Determine the [X, Y] coordinate at the center of the cell enclosing the given text.  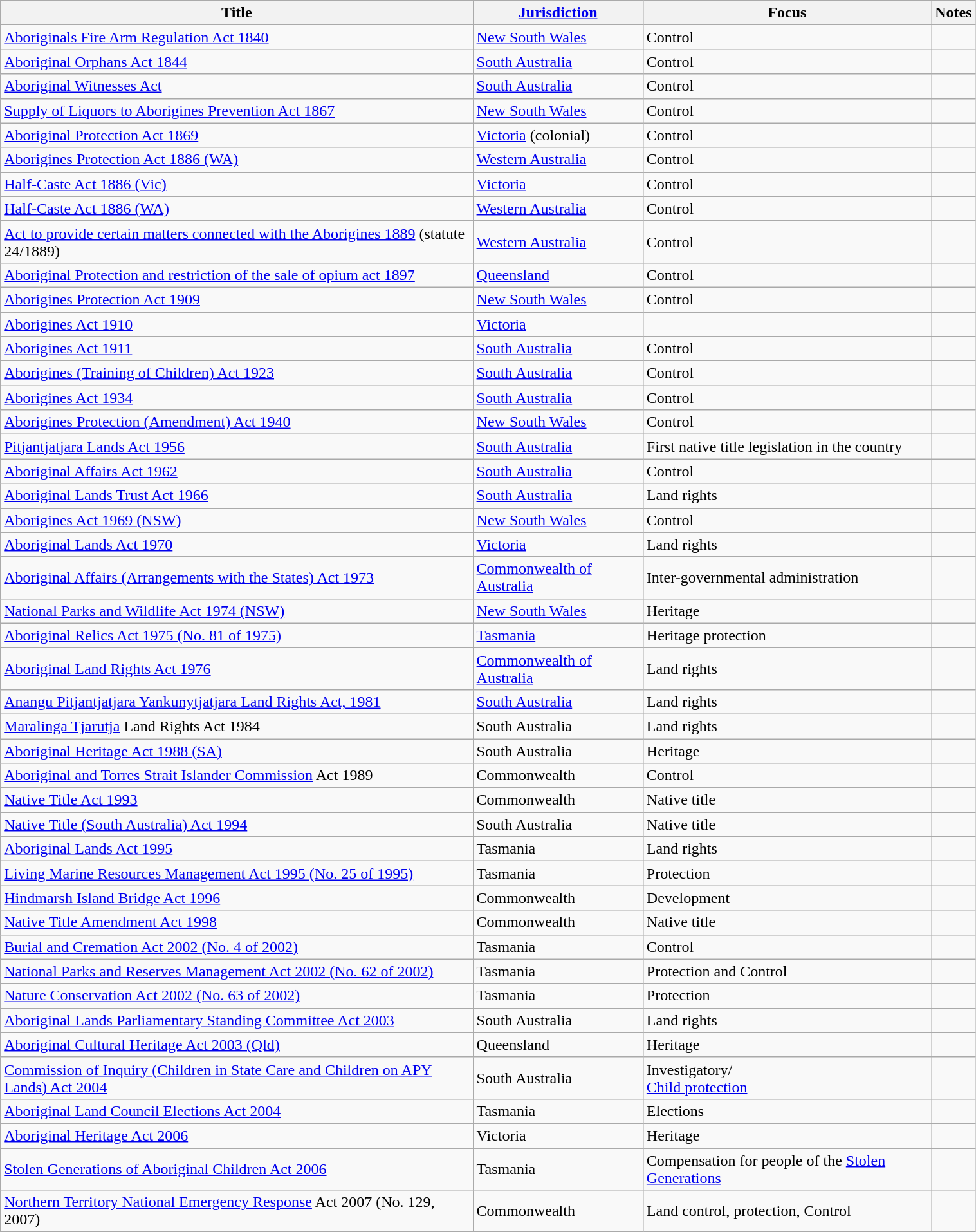
National Parks and Reserves Management Act 2002 (No. 62 of 2002) [237, 971]
Aboriginal Protection and restriction of the sale of opium act 1897 [237, 275]
Native Title Act 1993 [237, 800]
Compensation for people of the Stolen Generations [787, 1169]
Hindmarsh Island Bridge Act 1996 [237, 898]
First native title legislation in the country [787, 447]
Aborigines (Training of Children) Act 1923 [237, 373]
Aboriginal Lands Parliamentary Standing Committee Act 2003 [237, 1020]
Burial and Cremation Act 2002 (No. 4 of 2002) [237, 947]
Aboriginal Protection Act 1869 [237, 135]
Stolen Generations of Aboriginal Children Act 2006 [237, 1169]
National Parks and Wildlife Act 1974 (NSW) [237, 611]
Aboriginal Lands Act 1995 [237, 849]
Aboriginal Heritage Act 1988 (SA) [237, 751]
Aboriginal Affairs (Arrangements with the States) Act 1973 [237, 578]
Inter-governmental administration [787, 578]
Anangu Pitjantjatjara Yankunytjatjara Land Rights Act, 1981 [237, 702]
Act to provide certain matters connected with the Aborigines 1889 (statute 24/1889) [237, 242]
Aboriginal Land Council Elections Act 2004 [237, 1111]
Focus [787, 13]
Living Marine Resources Management Act 1995 (No. 25 of 1995) [237, 873]
Northern Territory National Emergency Response Act 2007 (No. 129, 2007) [237, 1211]
Aboriginal Witnesses Act [237, 86]
Aboriginal Cultural Heritage Act 2003 (Qld) [237, 1045]
Native Title Amendment Act 1998 [237, 922]
Land control, protection, Control [787, 1211]
Native Title (South Australia) Act 1994 [237, 825]
Title [237, 13]
Aborigines Act 1910 [237, 324]
Aboriginal Lands Act 1970 [237, 545]
Aborigines Act 1969 (NSW) [237, 520]
Half-Caste Act 1886 (WA) [237, 209]
Maralinga Tjarutja Land Rights Act 1984 [237, 726]
Aborigines Act 1911 [237, 349]
Supply of Liquors to Aborigines Prevention Act 1867 [237, 111]
Protection and Control [787, 971]
Investigatory/Child protection [787, 1078]
Aboriginal and Torres Strait Islander Commission Act 1989 [237, 776]
Aboriginal Land Rights Act 1976 [237, 668]
Development [787, 898]
Aboriginal Orphans Act 1844 [237, 62]
Pitjantjatjara Lands Act 1956 [237, 447]
Aboriginal Heritage Act 2006 [237, 1135]
Victoria (colonial) [558, 135]
Notes [953, 13]
Aborigines Protection (Amendment) Act 1940 [237, 422]
Aboriginal Lands Trust Act 1966 [237, 496]
Aborigines Protection Act 1886 (WA) [237, 160]
Elections [787, 1111]
Aboriginals Fire Arm Regulation Act 1840 [237, 37]
Aborigines Protection Act 1909 [237, 299]
Jurisdiction [558, 13]
Aborigines Act 1934 [237, 398]
Aboriginal Relics Act 1975 (No. 81 of 1975) [237, 635]
Aboriginal Affairs Act 1962 [237, 471]
Commission of Inquiry (Children in State Care and Children on APY Lands) Act 2004 [237, 1078]
Heritage protection [787, 635]
Nature Conservation Act 2002 (No. 63 of 2002) [237, 996]
Half-Caste Act 1886 (Vic) [237, 184]
